Scan for the cell matching the given text and deliver its [x, y] coordinate at center. 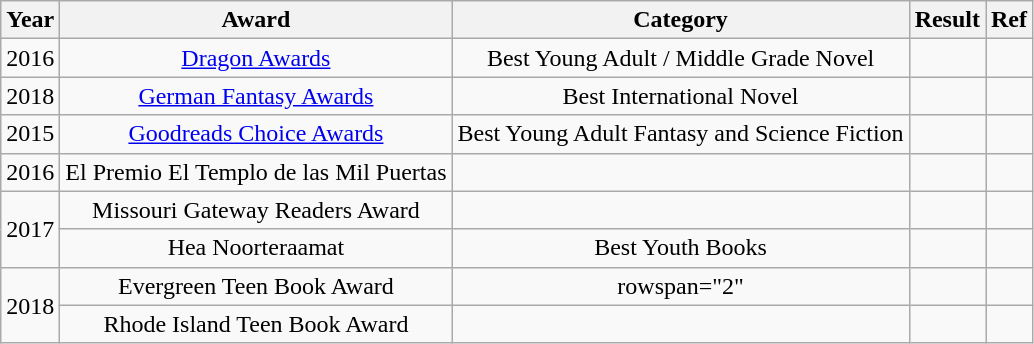
German Fantasy Awards [256, 96]
Category [680, 20]
Hea Noorteraamat [256, 248]
2015 [30, 134]
Evergreen Teen Book Award [256, 286]
2017 [30, 229]
Best Youth Books [680, 248]
Result [947, 20]
Best Young Adult Fantasy and Science Fiction [680, 134]
El Premio El Templo de las Mil Puertas [256, 172]
Missouri Gateway Readers Award [256, 210]
Year [30, 20]
Award [256, 20]
Goodreads Choice Awards [256, 134]
rowspan="2" [680, 286]
Rhode Island Teen Book Award [256, 324]
Ref [1010, 20]
Best International Novel [680, 96]
Dragon Awards [256, 58]
Best Young Adult / Middle Grade Novel [680, 58]
